Extract the (X, Y) coordinate from the center of the cell holding the provided text.  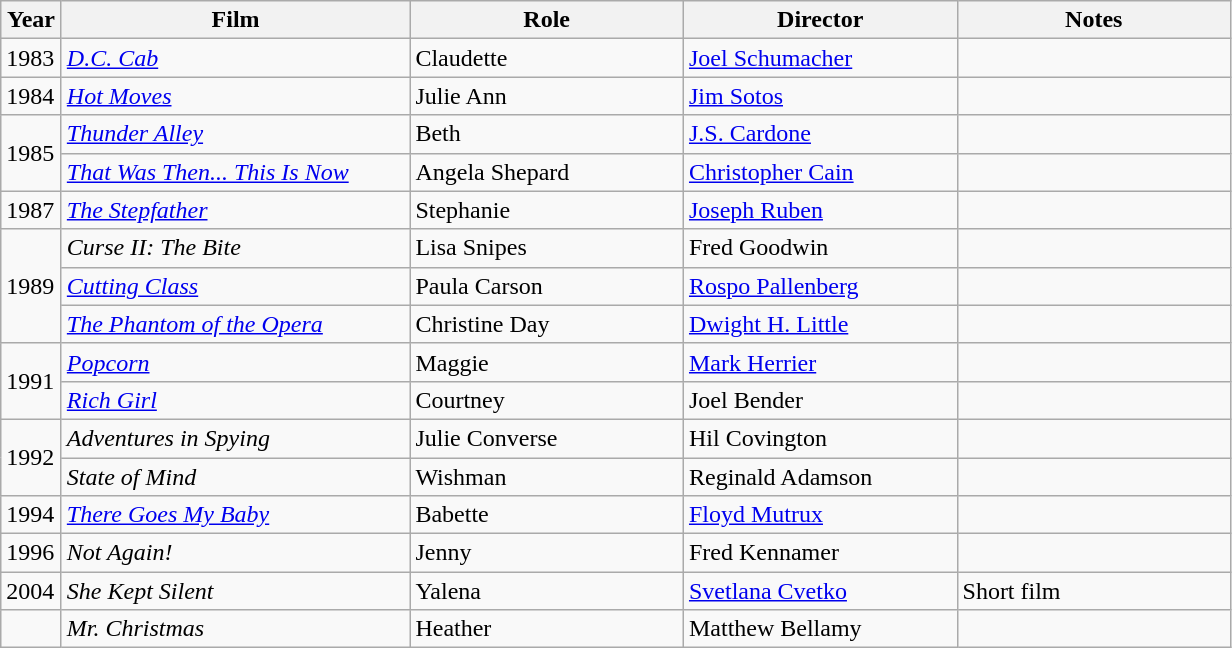
Mr. Christmas (236, 629)
Stephanie (547, 210)
Reginald Adamson (820, 477)
Svetlana Cvetko (820, 591)
D.C. Cab (236, 58)
1989 (32, 286)
Hot Moves (236, 96)
Director (820, 20)
Rich Girl (236, 400)
State of Mind (236, 477)
Fred Goodwin (820, 248)
1987 (32, 210)
Wishman (547, 477)
Role (547, 20)
1992 (32, 457)
Angela Shepard (547, 172)
Thunder Alley (236, 134)
Hil Covington (820, 438)
Short film (1094, 591)
Mark Herrier (820, 362)
Rospo Pallenberg (820, 286)
J.S. Cardone (820, 134)
Joel Bender (820, 400)
Julie Ann (547, 96)
Courtney (547, 400)
Julie Converse (547, 438)
Beth (547, 134)
Fred Kennamer (820, 553)
Lisa Snipes (547, 248)
1991 (32, 381)
Cutting Class (236, 286)
1985 (32, 153)
Film (236, 20)
That Was Then... This Is Now (236, 172)
1983 (32, 58)
Babette (547, 515)
There Goes My Baby (236, 515)
She Kept Silent (236, 591)
1994 (32, 515)
Joel Schumacher (820, 58)
Not Again! (236, 553)
Notes (1094, 20)
Matthew Bellamy (820, 629)
1996 (32, 553)
1984 (32, 96)
The Phantom of the Opera (236, 324)
Yalena (547, 591)
Joseph Ruben (820, 210)
2004 (32, 591)
Curse II: The Bite (236, 248)
Popcorn (236, 362)
The Stepfather (236, 210)
Claudette (547, 58)
Year (32, 20)
Maggie (547, 362)
Jim Sotos (820, 96)
Paula Carson (547, 286)
Floyd Mutrux (820, 515)
Adventures in Spying (236, 438)
Heather (547, 629)
Christine Day (547, 324)
Dwight H. Little (820, 324)
Christopher Cain (820, 172)
Jenny (547, 553)
